Pinpoint the cell where the given text exists, returning its [X, Y] midpoint coordinate. 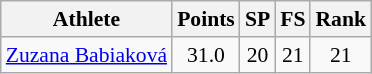
Points [206, 19]
FS [292, 19]
SP [258, 19]
Rank [340, 19]
31.0 [206, 55]
Athlete [86, 19]
20 [258, 55]
Zuzana Babiaková [86, 55]
